Scan for the cell matching the given text and deliver its [X, Y] coordinate at center. 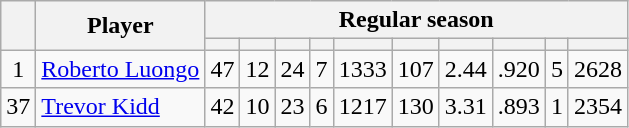
5 [556, 69]
Trevor Kidd [120, 107]
Regular season [416, 20]
1333 [362, 69]
2628 [598, 69]
2354 [598, 107]
1217 [362, 107]
107 [416, 69]
6 [322, 107]
.920 [518, 69]
7 [322, 69]
47 [222, 69]
3.31 [466, 107]
10 [258, 107]
Player [120, 26]
2.44 [466, 69]
23 [292, 107]
12 [258, 69]
Roberto Luongo [120, 69]
.893 [518, 107]
42 [222, 107]
24 [292, 69]
37 [18, 107]
130 [416, 107]
